Output the [X, Y] coordinate of the center of the cell containing the given text.  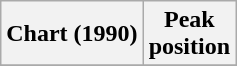
Chart (1990) [72, 34]
Peakposition [189, 34]
